Return the [X, Y] coordinate for the center point of the cell that contains the specified text.  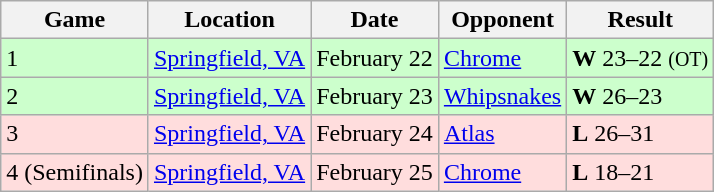
Location [229, 20]
February 23 [375, 96]
3 [75, 134]
W 23–22 (OT) [640, 58]
Date [375, 20]
February 22 [375, 58]
Game [75, 20]
Opponent [502, 20]
2 [75, 96]
L 18–21 [640, 172]
Whipsnakes [502, 96]
Result [640, 20]
W 26–23 [640, 96]
1 [75, 58]
L 26–31 [640, 134]
February 24 [375, 134]
Atlas [502, 134]
February 25 [375, 172]
4 (Semifinals) [75, 172]
